Identify which cell holds the provided text, then report its [x, y] central coordinate. 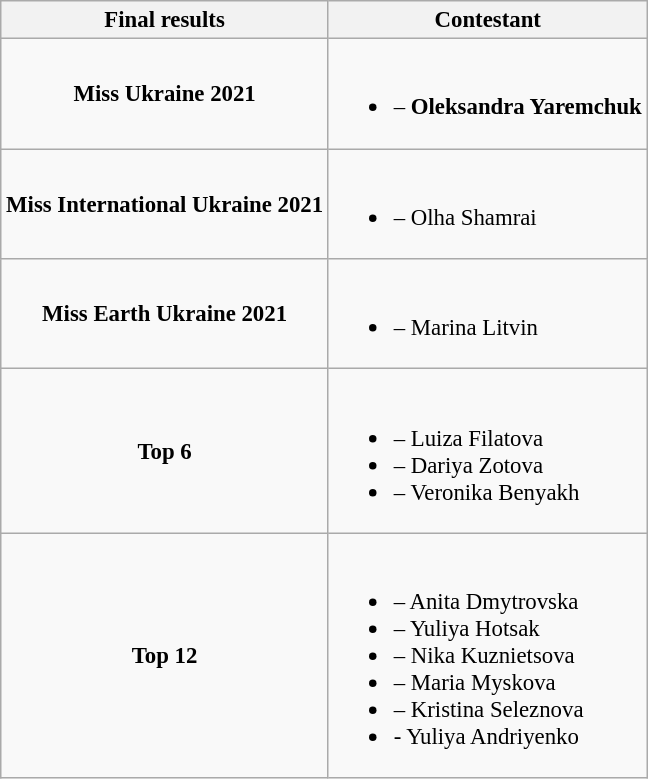
– Luiza Filatova – Dariya Zotova – Veronika Benyakh [488, 451]
Miss Earth Ukraine 2021 [165, 314]
– Anita Dmytrovska – Yuliya Hotsak – Nika Kuznietsova – Maria Myskova – Kristina Seleznova - Yuliya Andriyenko [488, 656]
– Marina Litvin [488, 314]
Top 12 [165, 656]
Miss Ukraine 2021 [165, 94]
– Oleksandra Yaremchuk [488, 94]
Miss International Ukraine 2021 [165, 204]
Final results [165, 20]
– Olha Shamrai [488, 204]
Contestant [488, 20]
Top 6 [165, 451]
